Pinpoint the cell where the given text exists, returning its (x, y) midpoint coordinate. 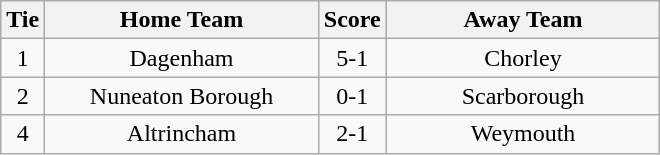
4 (23, 134)
Nuneaton Borough (182, 96)
Chorley (523, 58)
Home Team (182, 20)
2 (23, 96)
Altrincham (182, 134)
Weymouth (523, 134)
1 (23, 58)
5-1 (352, 58)
Away Team (523, 20)
Tie (23, 20)
2-1 (352, 134)
Dagenham (182, 58)
Scarborough (523, 96)
0-1 (352, 96)
Score (352, 20)
